From the cell containing the given text, extract its center point as (x, y) coordinate. 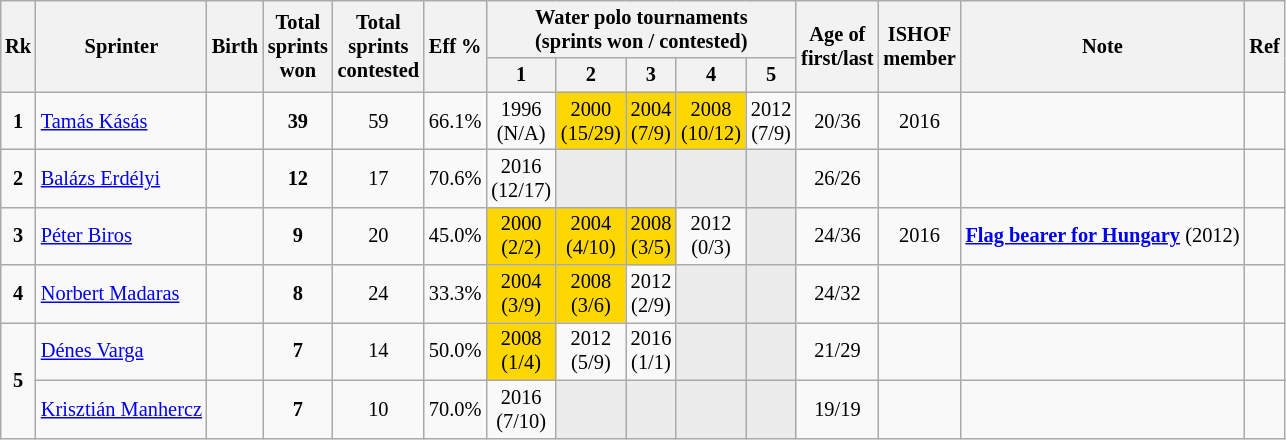
2012(2/9) (651, 294)
Flag bearer for Hungary (2012) (1103, 236)
2008(10/12) (711, 121)
70.6% (455, 178)
Ref (1264, 46)
14 (378, 351)
2004(3/9) (521, 294)
Dénes Varga (122, 351)
2008(3/5) (651, 236)
Sprinter (122, 46)
70.0% (455, 409)
20 (378, 236)
Norbert Madaras (122, 294)
21/29 (837, 351)
Totalsprintswon (298, 46)
2000(2/2) (521, 236)
2000(15/29) (591, 121)
Water polo tournaments(sprints won / contested) (641, 29)
2016(12/17) (521, 178)
Birth (235, 46)
2008(1/4) (521, 351)
ISHOFmember (919, 46)
45.0% (455, 236)
24 (378, 294)
2008(3/6) (591, 294)
8 (298, 294)
59 (378, 121)
Note (1103, 46)
66.1% (455, 121)
24/32 (837, 294)
Rk (18, 46)
33.3% (455, 294)
1996(N/A) (521, 121)
Péter Biros (122, 236)
2004(4/10) (591, 236)
Tamás Kásás (122, 121)
39 (298, 121)
50.0% (455, 351)
Eff % (455, 46)
2012(0/3) (711, 236)
9 (298, 236)
17 (378, 178)
Krisztián Manhercz (122, 409)
10 (378, 409)
2016(7/10) (521, 409)
2016(1/1) (651, 351)
12 (298, 178)
Age offirst/last (837, 46)
24/36 (837, 236)
20/36 (837, 121)
2012(5/9) (591, 351)
Balázs Erdélyi (122, 178)
2012(7/9) (771, 121)
26/26 (837, 178)
2004(7/9) (651, 121)
Totalsprintscontested (378, 46)
19/19 (837, 409)
